Return the [X, Y] coordinate for the center point of the cell that contains the specified text.  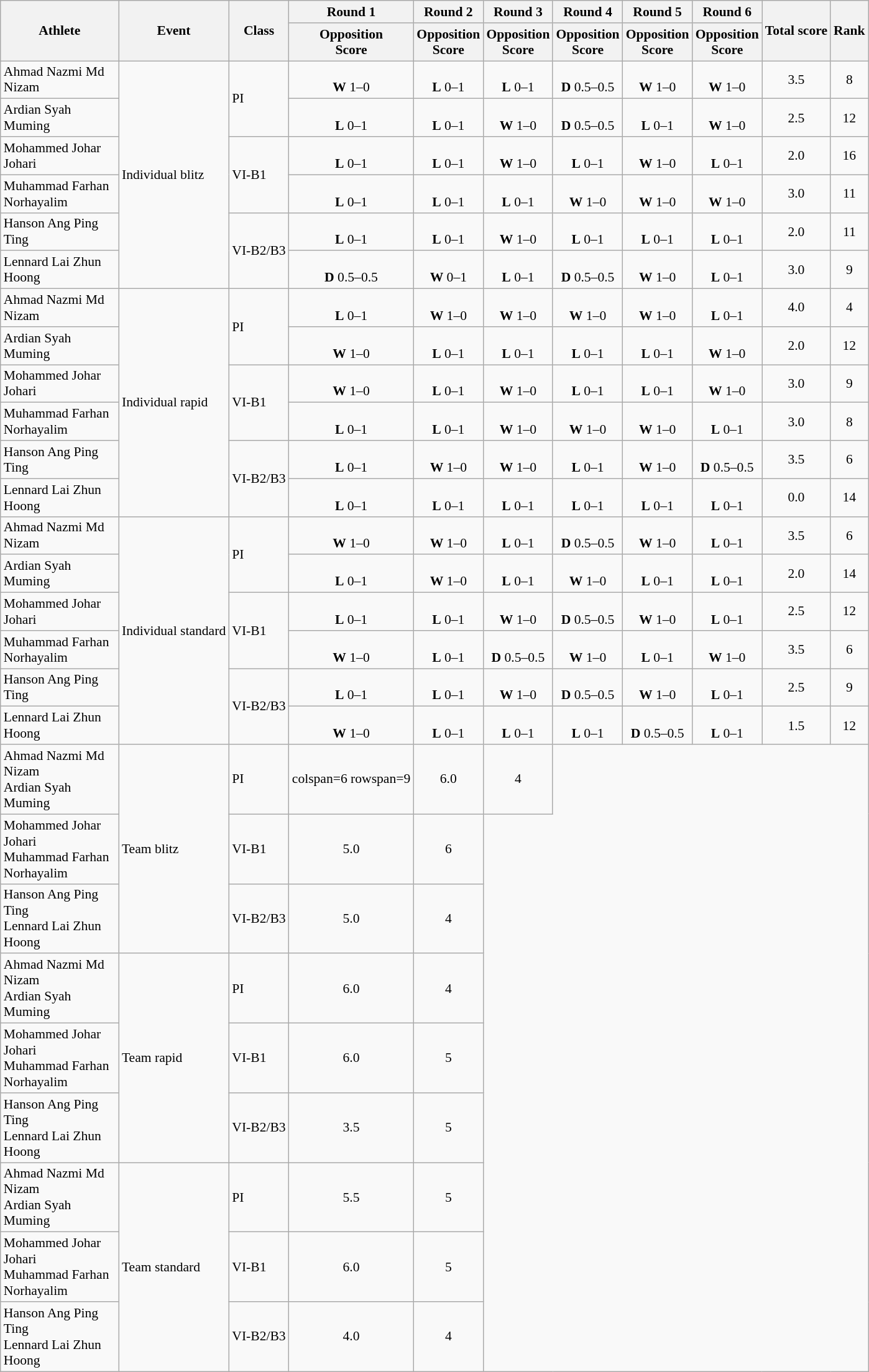
Round 6 [727, 12]
Team standard [174, 1267]
5.5 [352, 1197]
Individual blitz [174, 175]
Round 5 [658, 12]
Round 3 [518, 12]
Round 4 [587, 12]
colspan=6 rowspan=9 [352, 779]
Individual standard [174, 630]
Team rapid [174, 1058]
Individual rapid [174, 403]
Round 1 [352, 12]
Class [259, 31]
Event [174, 31]
Rank [849, 31]
0.0 [796, 497]
Athlete [60, 31]
16 [849, 155]
Total score [796, 31]
1.5 [796, 726]
W 0–1 [448, 270]
Team blitz [174, 849]
Round 2 [448, 12]
